From the cell containing the given text, extract its center point as [X, Y] coordinate. 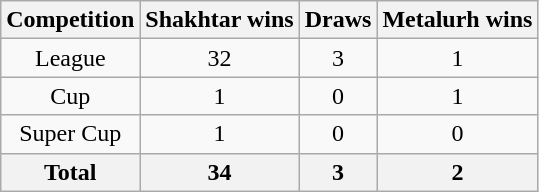
32 [220, 58]
Cup [70, 96]
Draws [338, 20]
Metalurh wins [458, 20]
Total [70, 172]
Shakhtar wins [220, 20]
League [70, 58]
34 [220, 172]
2 [458, 172]
Competition [70, 20]
Super Cup [70, 134]
